Output the [X, Y] coordinate of the center of the cell containing the given text.  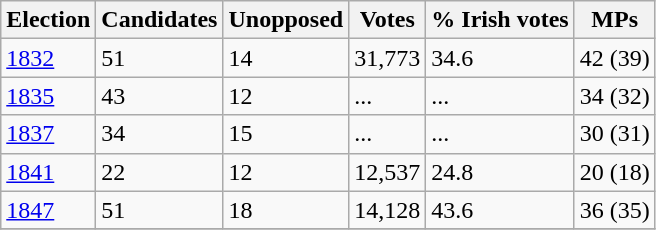
43.6 [500, 210]
14,128 [388, 210]
36 (35) [614, 210]
42 (39) [614, 58]
Election [48, 20]
1832 [48, 58]
20 (18) [614, 172]
18 [286, 210]
30 (31) [614, 134]
1835 [48, 96]
1847 [48, 210]
34 [160, 134]
24.8 [500, 172]
Unopposed [286, 20]
43 [160, 96]
31,773 [388, 58]
15 [286, 134]
Votes [388, 20]
34.6 [500, 58]
MPs [614, 20]
22 [160, 172]
% Irish votes [500, 20]
1841 [48, 172]
1837 [48, 134]
14 [286, 58]
Candidates [160, 20]
34 (32) [614, 96]
12,537 [388, 172]
